Find where the given text appears and provide that cell's center as [x, y] coordinate. 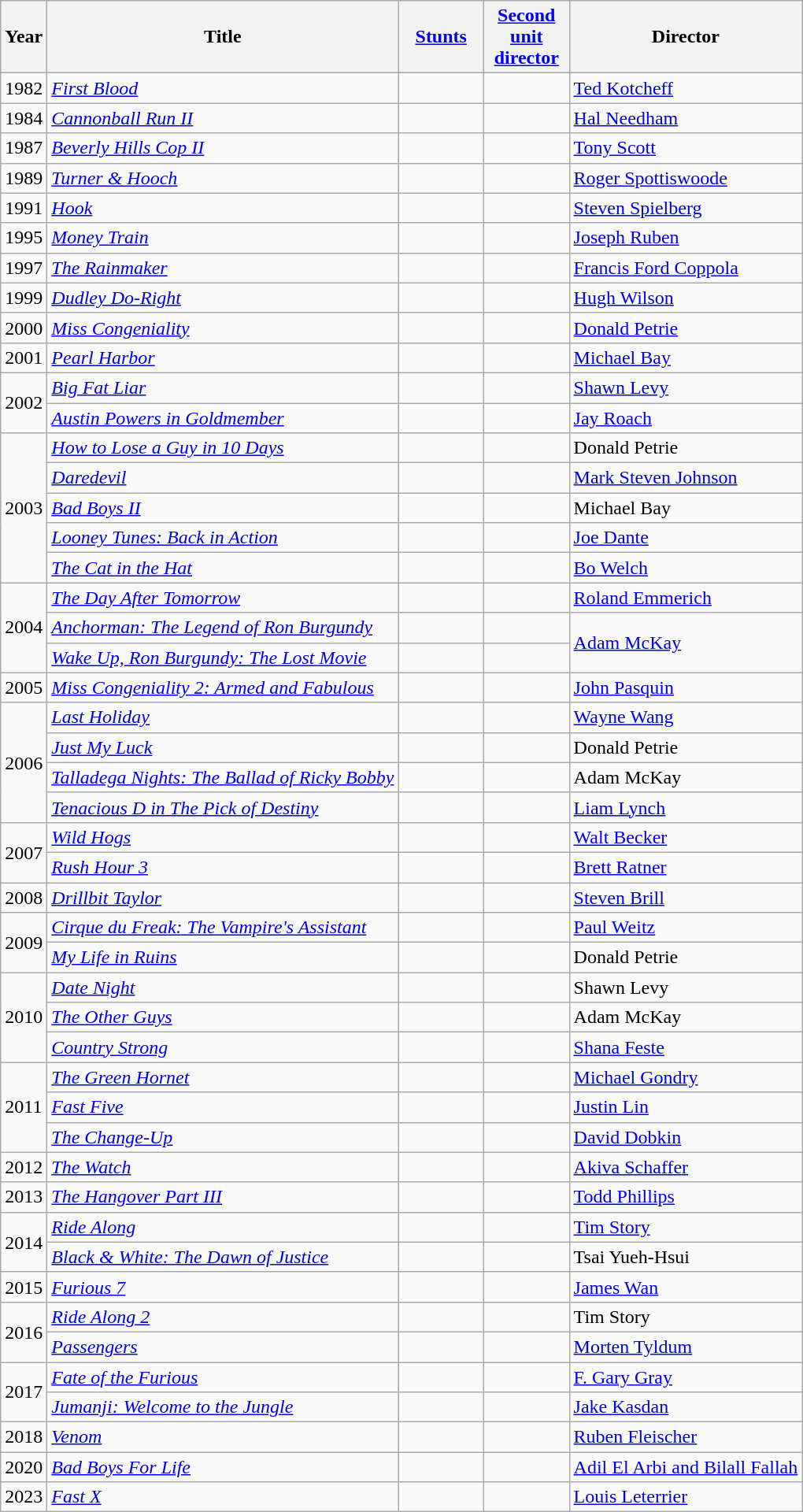
John Pasquin [686, 687]
2000 [24, 328]
Louis Leterrier [686, 1497]
The Watch [223, 1167]
The Hangover Part III [223, 1197]
Joseph Ruben [686, 238]
Joe Dante [686, 538]
Turner & Hooch [223, 178]
2016 [24, 1332]
Beverly Hills Cop II [223, 148]
Talladega Nights: The Ballad of Ricky Bobby [223, 777]
Cirque du Freak: The Vampire's Assistant [223, 928]
Anchorman: The Legend of Ron Burgundy [223, 628]
The Day After Tomorrow [223, 598]
Daredevil [223, 478]
Justin Lin [686, 1107]
The Green Hornet [223, 1077]
2008 [24, 897]
Jay Roach [686, 418]
Tenacious D in The Pick of Destiny [223, 807]
Wild Hogs [223, 837]
Hugh Wilson [686, 298]
Tony Scott [686, 148]
2023 [24, 1497]
Ride Along [223, 1227]
Steven Brill [686, 897]
The Cat in the Hat [223, 568]
Looney Tunes: Back in Action [223, 538]
2018 [24, 1437]
Year [24, 37]
Venom [223, 1437]
2002 [24, 402]
The Other Guys [223, 1017]
2006 [24, 762]
Wayne Wang [686, 717]
Bad Boys For Life [223, 1467]
1989 [24, 178]
Bad Boys II [223, 508]
Fast Five [223, 1107]
1997 [24, 268]
Country Strong [223, 1047]
2017 [24, 1392]
Dudley Do-Right [223, 298]
The Change-Up [223, 1137]
Liam Lynch [686, 807]
Akiva Schaffer [686, 1167]
1984 [24, 118]
Pearl Harbor [223, 358]
2003 [24, 508]
Francis Ford Coppola [686, 268]
Hook [223, 208]
Michael Gondry [686, 1077]
Adil El Arbi and Bilall Fallah [686, 1467]
Wake Up, Ron Burgundy: The Lost Movie [223, 658]
Mark Steven Johnson [686, 478]
Bo Welch [686, 568]
Second unit director [527, 37]
Ted Kotcheff [686, 88]
Todd Phillips [686, 1197]
1987 [24, 148]
Austin Powers in Goldmember [223, 418]
2013 [24, 1197]
Passengers [223, 1347]
2005 [24, 687]
Paul Weitz [686, 928]
2020 [24, 1467]
1995 [24, 238]
2014 [24, 1242]
James Wan [686, 1287]
Stunts [441, 37]
Steven Spielberg [686, 208]
Roland Emmerich [686, 598]
Date Night [223, 988]
Big Fat Liar [223, 387]
Ruben Fleischer [686, 1437]
Furious 7 [223, 1287]
1982 [24, 88]
2004 [24, 628]
Hal Needham [686, 118]
1999 [24, 298]
2011 [24, 1107]
Shana Feste [686, 1047]
Just My Luck [223, 747]
Jumanji: Welcome to the Jungle [223, 1407]
First Blood [223, 88]
My Life in Ruins [223, 958]
2001 [24, 358]
Last Holiday [223, 717]
2010 [24, 1017]
Miss Congeniality [223, 328]
Morten Tyldum [686, 1347]
2015 [24, 1287]
Fate of the Furious [223, 1377]
Cannonball Run II [223, 118]
2007 [24, 852]
Fast X [223, 1497]
Director [686, 37]
2012 [24, 1167]
Miss Congeniality 2: Armed and Fabulous [223, 687]
Title [223, 37]
2009 [24, 943]
Walt Becker [686, 837]
Money Train [223, 238]
Brett Ratner [686, 867]
Ride Along 2 [223, 1317]
David Dobkin [686, 1137]
Drillbit Taylor [223, 897]
Rush Hour 3 [223, 867]
1991 [24, 208]
How to Lose a Guy in 10 Days [223, 448]
Roger Spottiswoode [686, 178]
Black & White: The Dawn of Justice [223, 1257]
F. Gary Gray [686, 1377]
The Rainmaker [223, 268]
Jake Kasdan [686, 1407]
Tsai Yueh-Hsui [686, 1257]
